Provide the (x, y) coordinate of the cell's center where the given text is located.  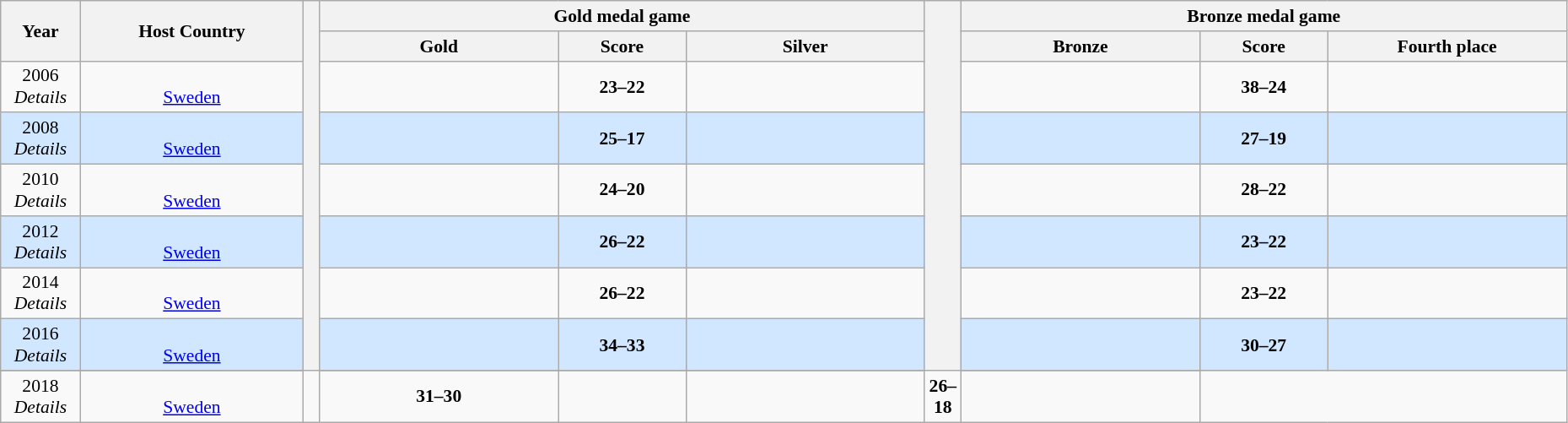
Bronze (1080, 46)
2018 Details (40, 397)
34–33 (622, 344)
2012 Details (40, 241)
2010 Details (40, 191)
24–20 (622, 191)
38–24 (1264, 86)
Gold medal game (622, 16)
2016 Details (40, 344)
Bronze medal game (1264, 16)
30–27 (1264, 344)
2014 Details (40, 294)
Year (40, 30)
Fourth place (1447, 46)
26–18 (943, 397)
Silver (805, 46)
31–30 (439, 397)
2006 Details (40, 86)
25–17 (622, 138)
Host Country (191, 30)
2008 Details (40, 138)
28–22 (1264, 191)
27–19 (1264, 138)
Gold (439, 46)
